Detect which cell encompasses the target text, then output its (X, Y) center coordinate. 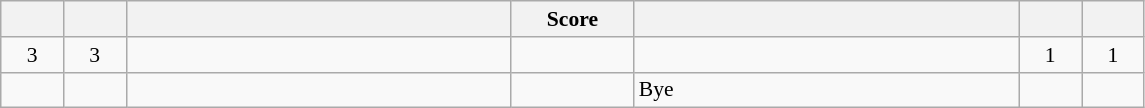
Score (572, 19)
Bye (826, 90)
